Output the (x, y) coordinate of the center of the cell containing the given text.  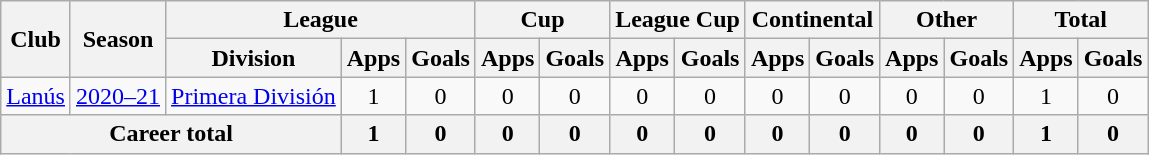
Primera División (254, 96)
Division (254, 58)
Total (1081, 20)
League (321, 20)
Other (947, 20)
Continental (812, 20)
2020–21 (118, 96)
Season (118, 39)
Cup (542, 20)
Career total (171, 134)
Lanús (36, 96)
Club (36, 39)
League Cup (678, 20)
